Identify which cell holds the provided text, then report its (X, Y) central coordinate. 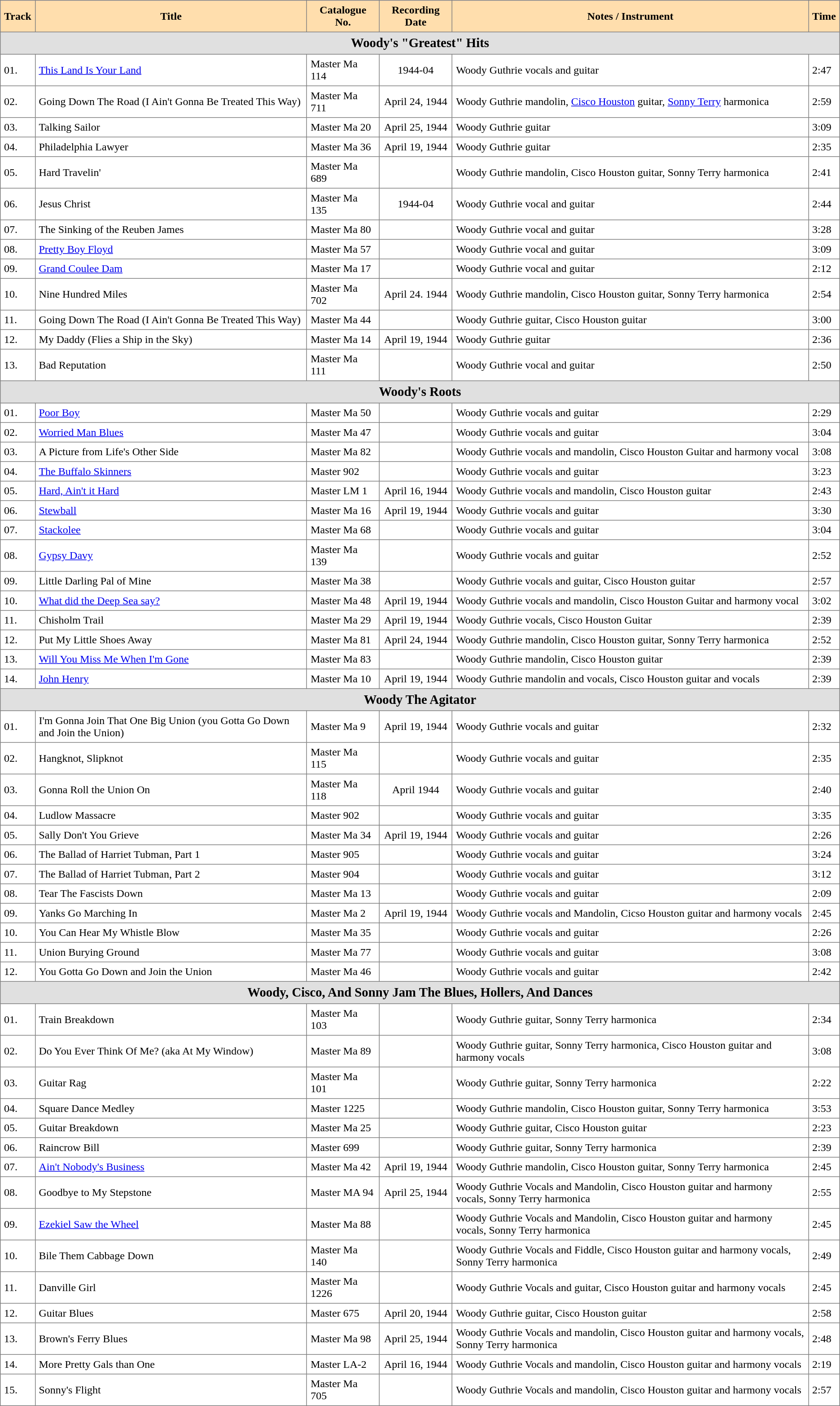
3:02 (824, 601)
Ain't Nobody's Business (171, 1167)
April 20, 1944 (416, 1313)
Pretty Boy Floyd (171, 249)
3:35 (824, 816)
Train Breakdown (171, 1019)
Poor Boy (171, 413)
Master Ma 13 (343, 894)
Nine Hundred Miles (171, 294)
Master MA 94 (343, 1192)
Sally Don't You Grieve (171, 835)
Stewball (171, 510)
Master Ma 103 (343, 1019)
Master Ma 46 (343, 972)
Master Ma 711 (343, 101)
Talking Sailor (171, 127)
Master Ma 25 (343, 1128)
Master Ma 47 (343, 432)
Master Ma 36 (343, 147)
Gonna Roll the Union On (171, 790)
Master Ma 14 (343, 339)
3:12 (824, 874)
2:47 (824, 70)
Gypsy Davy (171, 555)
Danville Girl (171, 1287)
Master 699 (343, 1147)
A Picture from Life's Other Side (171, 452)
Master Ma 139 (343, 555)
Track (18, 16)
Guitar Breakdown (171, 1128)
Do You Ever Think Of Me? (aka At My Window) (171, 1051)
Jesus Christ (171, 204)
Time (824, 16)
April 24. 1944 (416, 294)
2:19 (824, 1364)
3:24 (824, 855)
Master Ma 83 (343, 659)
Title (171, 16)
Woody Guthrie Vocals and mandolin, Cisco Houston guitar and harmony vocals, Sonny Terry harmonica (630, 1339)
Ludlow Massacre (171, 816)
I'm Gonna Join That One Big Union (you Gotta Go Down and Join the Union) (171, 726)
Woody Guthrie guitar, Sonny Terry harmonica, Cisco Houston guitar and harmony vocals (630, 1051)
More Pretty Gals than One (171, 1364)
John Henry (171, 679)
Woody Guthrie Vocals and guitar, Cisco Houston guitar and harmony vocals (630, 1287)
Master Ma 705 (343, 1390)
Master Ma 82 (343, 452)
2:40 (824, 790)
Bad Reputation (171, 365)
2:59 (824, 101)
2:22 (824, 1083)
3:53 (824, 1108)
Master Ma 48 (343, 601)
Guitar Rag (171, 1083)
Master Ma 20 (343, 127)
2:55 (824, 1192)
Master Ma 34 (343, 835)
Master Ma 50 (343, 413)
Goodbye to My Stepstone (171, 1192)
Little Darling Pal of Mine (171, 581)
Master Ma 9 (343, 726)
Worried Man Blues (171, 432)
The Ballad of Harriet Tubman, Part 1 (171, 855)
Master Ma 16 (343, 510)
2:23 (824, 1128)
Sonny's Flight (171, 1390)
You Can Hear My Whistle Blow (171, 933)
Ezekiel Saw the Wheel (171, 1224)
Hard, Ain't it Hard (171, 491)
Master Ma 80 (343, 230)
Master Ma 10 (343, 679)
Master Ma 57 (343, 249)
Master Ma 2 (343, 913)
Master Ma 17 (343, 269)
Master 905 (343, 855)
Master Ma 1226 (343, 1287)
The Buffalo Skinners (171, 471)
2:41 (824, 172)
3:28 (824, 230)
Master Ma 44 (343, 320)
Will You Miss Me When I'm Gone (171, 659)
Master Ma 135 (343, 204)
Master Ma 77 (343, 952)
2:42 (824, 972)
2:12 (824, 269)
Master Ma 101 (343, 1083)
2:58 (824, 1313)
Woody Guthrie Vocals and Fiddle, Cisco Houston guitar and harmony vocals, Sonny Terry harmonica (630, 1256)
Philadelphia Lawyer (171, 147)
Master Ma 35 (343, 933)
Master Ma 689 (343, 172)
Woody's Roots (420, 392)
2:44 (824, 204)
Hard Travelin' (171, 172)
Woody Guthrie vocals and Mandolin, Cicso Houston guitar and harmony vocals (630, 913)
Master Ma 111 (343, 365)
Master Ma 89 (343, 1051)
Catalogue No. (343, 16)
Master Ma 115 (343, 758)
Master Ma 114 (343, 70)
Master Ma 98 (343, 1339)
2:50 (824, 365)
2:48 (824, 1339)
Brown's Ferry Blues (171, 1339)
Master LM 1 (343, 491)
2:49 (824, 1256)
Grand Coulee Dam (171, 269)
The Ballad of Harriet Tubman, Part 2 (171, 874)
Woody Guthrie vocals and mandolin, Cisco Houston guitar (630, 491)
Master 1225 (343, 1108)
Woody Guthrie mandolin and vocals, Cisco Houston guitar and vocals (630, 679)
Union Burying Ground (171, 952)
Raincrow Bill (171, 1147)
Chisholm Trail (171, 620)
The Sinking of the Reuben James (171, 230)
Woody, Cisco, And Sonny Jam The Blues, Hollers, And Dances (420, 993)
Master Ma 68 (343, 530)
Stackolee (171, 530)
Master Ma 42 (343, 1167)
Recording Date (416, 16)
3:00 (824, 320)
Notes / Instrument (630, 16)
2:54 (824, 294)
You Gotta Go Down and Join the Union (171, 972)
Master Ma 88 (343, 1224)
2:09 (824, 894)
This Land Is Your Land (171, 70)
3:30 (824, 510)
2:29 (824, 413)
Master Ma 118 (343, 790)
Woody Guthrie vocals and guitar, Cisco Houston guitar (630, 581)
What did the Deep Sea say? (171, 601)
Woody Guthrie mandolin, Cisco Houston guitar (630, 659)
Master Ma 81 (343, 640)
Woody's "Greatest" Hits (420, 43)
Woody The Agitator (420, 700)
Square Dance Medley (171, 1108)
15. (18, 1390)
2:43 (824, 491)
April 1944 (416, 790)
Master Ma 38 (343, 581)
2:36 (824, 339)
Master 904 (343, 874)
Master Ma 29 (343, 620)
2:32 (824, 726)
Tear The Fascists Down (171, 894)
Hangknot, Slipknot (171, 758)
Yanks Go Marching In (171, 913)
2:34 (824, 1019)
My Daddy (Flies a Ship in the Sky) (171, 339)
Bile Them Cabbage Down (171, 1256)
Master Ma 702 (343, 294)
Master 675 (343, 1313)
Woody Guthrie vocals, Cisco Houston Guitar (630, 620)
Put My Little Shoes Away (171, 640)
Master Ma 140 (343, 1256)
Master LA-2 (343, 1364)
3:23 (824, 471)
Guitar Blues (171, 1313)
